Output the [x, y] coordinate of the center of the cell containing the given text.  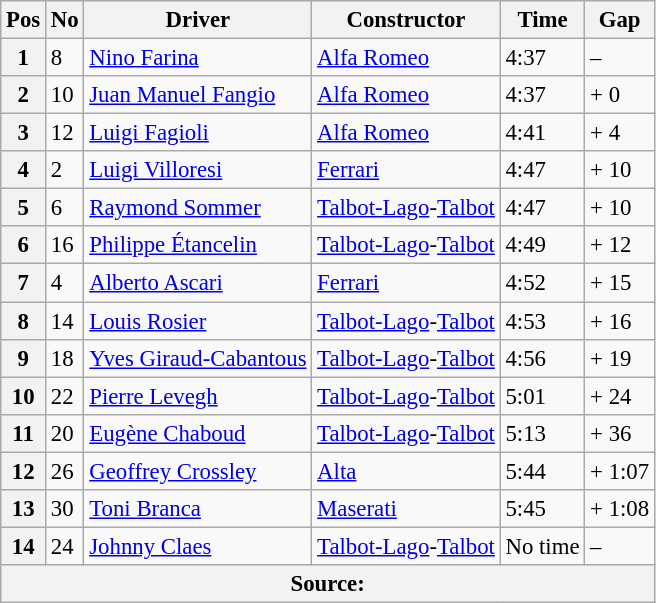
13 [24, 509]
Alta [406, 471]
Raymond Sommer [198, 208]
Constructor [406, 20]
7 [24, 283]
Philippe Étancelin [198, 245]
16 [65, 245]
Maserati [406, 509]
30 [65, 509]
Geoffrey Crossley [198, 471]
11 [24, 433]
+ 36 [620, 433]
No [65, 20]
5:45 [542, 509]
Toni Branca [198, 509]
Driver [198, 20]
Louis Rosier [198, 321]
+ 16 [620, 321]
+ 19 [620, 358]
22 [65, 396]
Pierre Levegh [198, 396]
No time [542, 546]
24 [65, 546]
+ 12 [620, 245]
+ 0 [620, 95]
5 [24, 208]
Alberto Ascari [198, 283]
+ 4 [620, 133]
Gap [620, 20]
18 [65, 358]
Source: [328, 584]
1 [24, 58]
Time [542, 20]
9 [24, 358]
26 [65, 471]
+ 1:07 [620, 471]
4:49 [542, 245]
Pos [24, 20]
5:01 [542, 396]
+ 1:08 [620, 509]
Yves Giraud-Cabantous [198, 358]
3 [24, 133]
Juan Manuel Fangio [198, 95]
4:41 [542, 133]
5:44 [542, 471]
Nino Farina [198, 58]
+ 24 [620, 396]
Luigi Fagioli [198, 133]
5:13 [542, 433]
4:52 [542, 283]
+ 15 [620, 283]
4:56 [542, 358]
20 [65, 433]
Eugène Chaboud [198, 433]
Johnny Claes [198, 546]
4:53 [542, 321]
Luigi Villoresi [198, 170]
